Find where the given text appears and provide that cell's center as (X, Y) coordinate. 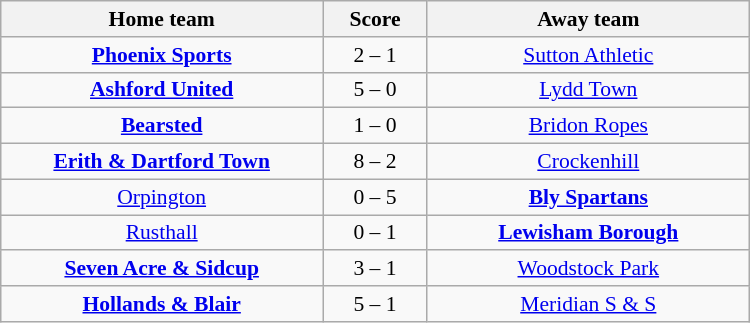
Lydd Town (588, 90)
3 – 1 (376, 269)
Crockenhill (588, 162)
0 – 1 (376, 233)
Bridon Ropes (588, 126)
Away team (588, 19)
Woodstock Park (588, 269)
Bearsted (162, 126)
1 – 0 (376, 126)
Bly Spartans (588, 197)
Rusthall (162, 233)
Lewisham Borough (588, 233)
Seven Acre & Sidcup (162, 269)
2 – 1 (376, 55)
Score (376, 19)
Sutton Athletic (588, 55)
Orpington (162, 197)
Hollands & Blair (162, 304)
5 – 0 (376, 90)
Phoenix Sports (162, 55)
Ashford United (162, 90)
Home team (162, 19)
Meridian S & S (588, 304)
Erith & Dartford Town (162, 162)
0 – 5 (376, 197)
8 – 2 (376, 162)
5 – 1 (376, 304)
